Provide the [x, y] coordinate of the cell's center where the given text is located.  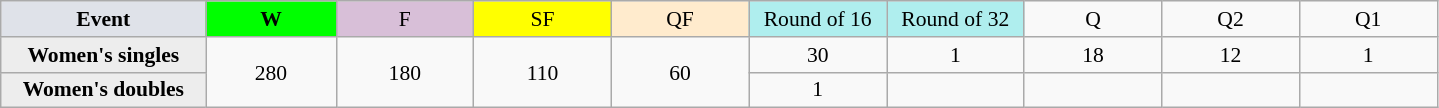
280 [271, 72]
Round of 16 [818, 19]
SF [543, 19]
Round of 32 [955, 19]
Q [1093, 19]
Q2 [1231, 19]
110 [543, 72]
W [271, 19]
Women's singles [104, 55]
F [405, 19]
180 [405, 72]
12 [1231, 55]
Q1 [1368, 19]
Women's doubles [104, 90]
30 [818, 55]
60 [680, 72]
Event [104, 19]
18 [1093, 55]
QF [680, 19]
